Extract the [X, Y] coordinate from the center of the cell holding the provided text.  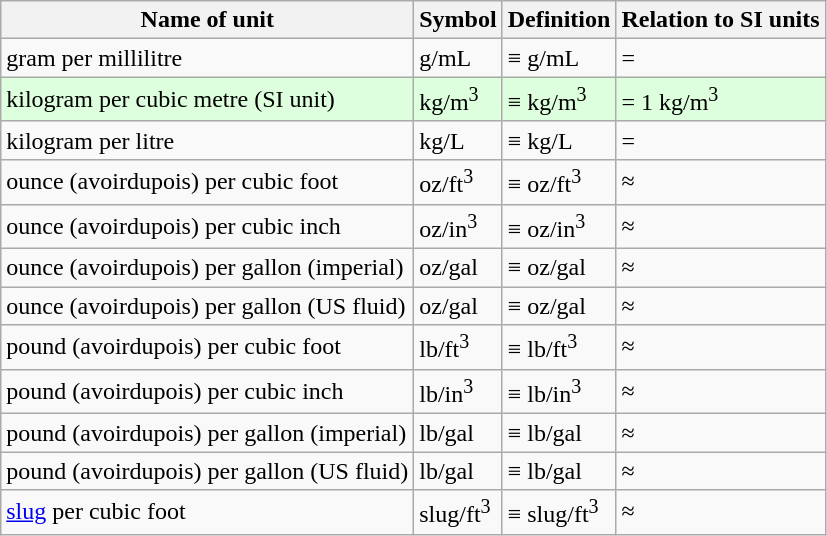
pound (avoirdupois) per cubic inch [208, 392]
≡ slug/ft3 [559, 512]
kg/L [458, 140]
gram per millilitre [208, 58]
oz/in3 [458, 226]
ounce (avoirdupois) per gallon (US fluid) [208, 306]
≡ lb/in3 [559, 392]
ounce (avoirdupois) per cubic foot [208, 182]
kilogram per litre [208, 140]
≡ oz/ft3 [559, 182]
lb/ft3 [458, 348]
≡ kg/m3 [559, 100]
Name of unit [208, 20]
Relation to SI units [720, 20]
slug/ft3 [458, 512]
pound (avoirdupois) per gallon (imperial) [208, 433]
Symbol [458, 20]
Definition [559, 20]
kilogram per cubic metre (SI unit) [208, 100]
oz/ft3 [458, 182]
≡ g/mL [559, 58]
kg/m3 [458, 100]
g/mL [458, 58]
≡ oz/in3 [559, 226]
pound (avoirdupois) per cubic foot [208, 348]
slug per cubic foot [208, 512]
ounce (avoirdupois) per cubic inch [208, 226]
pound (avoirdupois) per gallon (US fluid) [208, 471]
≡ lb/ft3 [559, 348]
= 1 kg/m3 [720, 100]
lb/in3 [458, 392]
≡ kg/L [559, 140]
ounce (avoirdupois) per gallon (imperial) [208, 268]
